Provide the (x, y) coordinate of the cell's center where the given text is located.  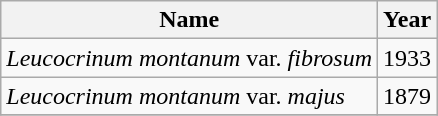
Leucocrinum montanum var. fibrosum (190, 58)
Name (190, 20)
1879 (408, 96)
1933 (408, 58)
Leucocrinum montanum var. majus (190, 96)
Year (408, 20)
